Search for the cell housing the specified text and yield its (X, Y) center coordinate. 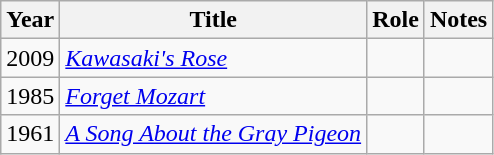
Forget Mozart (214, 96)
Title (214, 20)
Year (30, 20)
A Song About the Gray Pigeon (214, 134)
2009 (30, 58)
1961 (30, 134)
Role (396, 20)
Notes (458, 20)
1985 (30, 96)
Kawasaki's Rose (214, 58)
